Provide the [X, Y] coordinate of the cell's center where the given text is located.  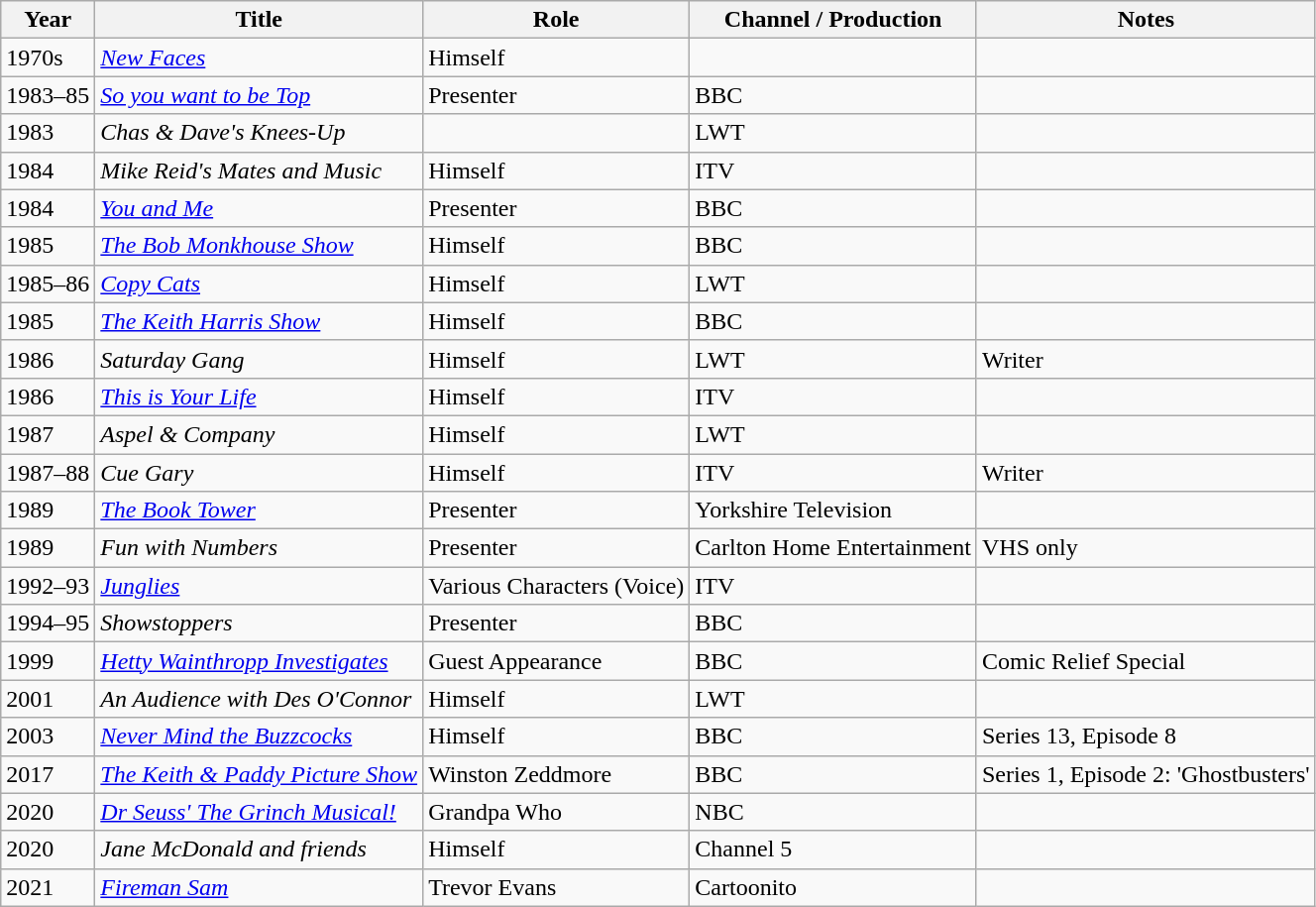
Fun with Numbers [260, 548]
Title [260, 20]
Chas & Dave's Knees-Up [260, 133]
Aspel & Company [260, 434]
Series 13, Episode 8 [1146, 737]
You and Me [260, 208]
Fireman Sam [260, 887]
Dr Seuss' The Grinch Musical! [260, 812]
1992–93 [48, 586]
Mike Reid's Mates and Music [260, 170]
New Faces [260, 57]
Showstoppers [260, 624]
1999 [48, 661]
NBC [833, 812]
Never Mind the Buzzcocks [260, 737]
1985–86 [48, 283]
1987–88 [48, 473]
Yorkshire Television [833, 510]
Junglies [260, 586]
Series 1, Episode 2: 'Ghostbusters' [1146, 774]
VHS only [1146, 548]
Guest Appearance [557, 661]
Hetty Wainthropp Investigates [260, 661]
Copy Cats [260, 283]
1994–95 [48, 624]
Channel 5 [833, 850]
So you want to be Top [260, 95]
The Keith & Paddy Picture Show [260, 774]
Role [557, 20]
The Bob Monkhouse Show [260, 246]
1987 [48, 434]
Cue Gary [260, 473]
Comic Relief Special [1146, 661]
Saturday Gang [260, 359]
Winston Zeddmore [557, 774]
Cartoonito [833, 887]
Various Characters (Voice) [557, 586]
Grandpa Who [557, 812]
This is Your Life [260, 397]
2017 [48, 774]
The Book Tower [260, 510]
Year [48, 20]
The Keith Harris Show [260, 321]
Trevor Evans [557, 887]
An Audience with Des O'Connor [260, 699]
1983–85 [48, 95]
2003 [48, 737]
Carlton Home Entertainment [833, 548]
2001 [48, 699]
2021 [48, 887]
Jane McDonald and friends [260, 850]
Notes [1146, 20]
1970s [48, 57]
1983 [48, 133]
Channel / Production [833, 20]
